For the text-containing cell, return its midpoint in (X, Y) coordinate format. 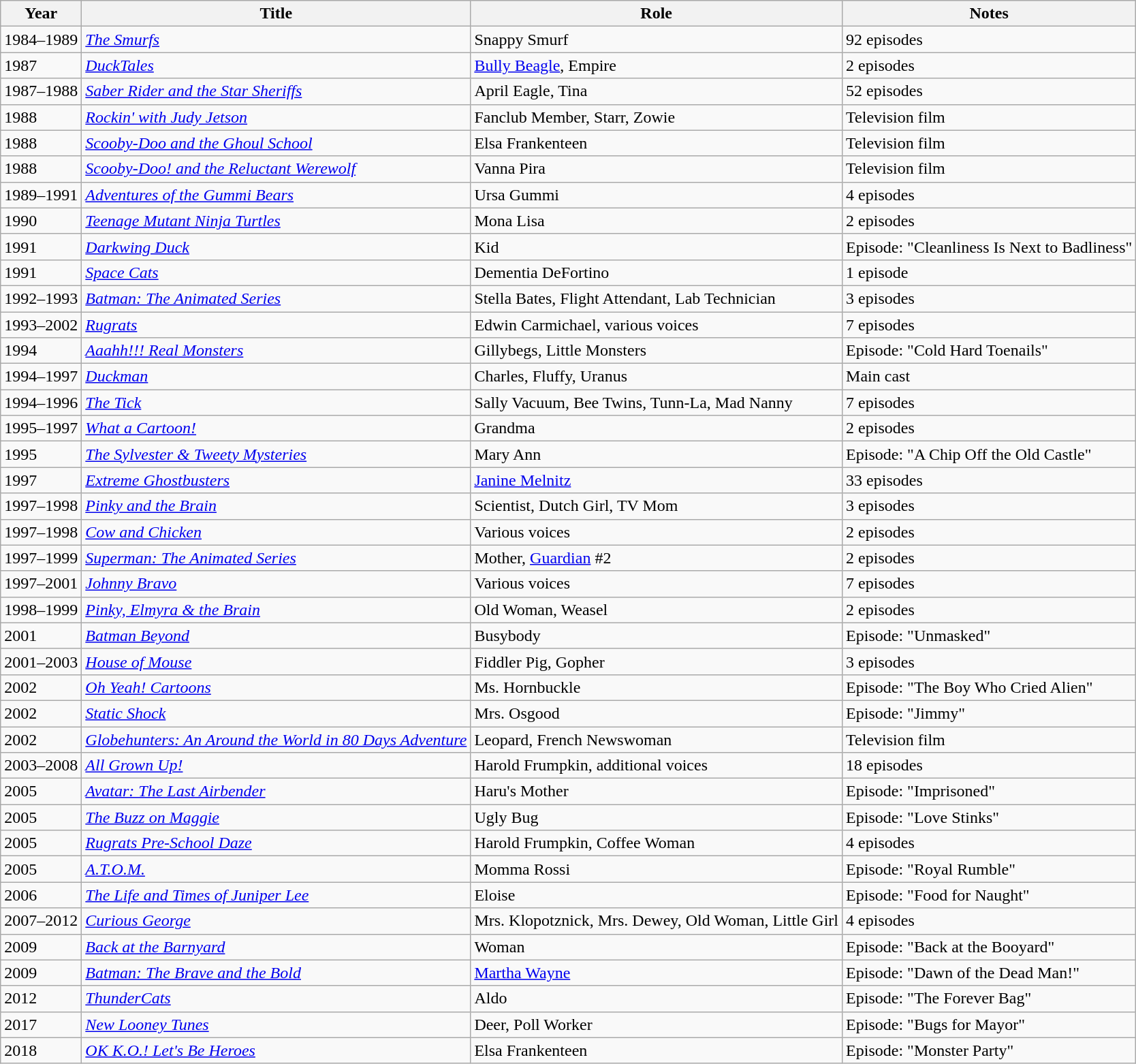
Episode: "Food for Naught" (989, 895)
1995–1997 (41, 428)
Fanclub Member, Starr, Zowie (657, 117)
2017 (41, 1024)
Fiddler Pig, Gopher (657, 661)
Vanna Pira (657, 169)
Episode: "Unmasked" (989, 636)
New Looney Tunes (277, 1024)
Mrs. Osgood (657, 713)
2001–2003 (41, 661)
Rugrats (277, 325)
Harold Frumpkin, additional voices (657, 766)
The Smurfs (277, 40)
Grandma (657, 428)
Episode: "Cleanliness Is Next to Badliness" (989, 247)
Teenage Mutant Ninja Turtles (277, 221)
The Life and Times of Juniper Lee (277, 895)
Curious George (277, 921)
The Sylvester & Tweety Mysteries (277, 454)
1987 (41, 65)
Oh Yeah! Cartoons (277, 687)
18 episodes (989, 766)
Static Shock (277, 713)
2001 (41, 636)
What a Cartoon! (277, 428)
1992–1993 (41, 298)
Episode: "Cold Hard Toenails" (989, 351)
Episode: "Bugs for Mayor" (989, 1024)
Pinky, Elmyra & the Brain (277, 610)
Rugrats Pre-School Daze (277, 843)
2018 (41, 1050)
Johnny Bravo (277, 584)
Scientist, Dutch Girl, TV Mom (657, 506)
Mother, Guardian #2 (657, 558)
Martha Wayne (657, 973)
Old Woman, Weasel (657, 610)
Bully Beagle, Empire (657, 65)
Back at the Barnyard (277, 947)
Avatar: The Last Airbender (277, 792)
Episode: "Dawn of the Dead Man!" (989, 973)
2012 (41, 999)
Ugly Bug (657, 817)
Notes (989, 14)
Episode: "Back at the Booyard" (989, 947)
Batman: The Brave and the Bold (277, 973)
1987–1988 (41, 91)
Mrs. Klopotznick, Mrs. Dewey, Old Woman, Little Girl (657, 921)
Globehunters: An Around the World in 80 Days Adventure (277, 739)
Sally Vacuum, Bee Twins, Tunn-La, Mad Nanny (657, 403)
1998–1999 (41, 610)
92 episodes (989, 40)
Scooby-Doo! and the Reluctant Werewolf (277, 169)
Deer, Poll Worker (657, 1024)
Episode: "Monster Party" (989, 1050)
33 episodes (989, 480)
Charles, Fluffy, Uranus (657, 377)
Janine Melnitz (657, 480)
1990 (41, 221)
Dementia DeFortino (657, 272)
1997–2001 (41, 584)
1989–1991 (41, 195)
Batman Beyond (277, 636)
52 episodes (989, 91)
Mary Ann (657, 454)
Episode: "Jimmy" (989, 713)
1995 (41, 454)
Busybody (657, 636)
Harold Frumpkin, Coffee Woman (657, 843)
Kid (657, 247)
DuckTales (277, 65)
Saber Rider and the Star Sheriffs (277, 91)
Episode: "The Boy Who Cried Alien" (989, 687)
Extreme Ghostbusters (277, 480)
Pinky and the Brain (277, 506)
Gillybegs, Little Monsters (657, 351)
1997 (41, 480)
1993–2002 (41, 325)
Episode: "Love Stinks" (989, 817)
2007–2012 (41, 921)
Scooby-Doo and the Ghoul School (277, 143)
1994 (41, 351)
OK K.O.! Let's Be Heroes (277, 1050)
1984–1989 (41, 40)
All Grown Up! (277, 766)
Haru's Mother (657, 792)
Episode: "Royal Rumble" (989, 869)
Aaahh!!! Real Monsters (277, 351)
Space Cats (277, 272)
Episode: "Imprisoned" (989, 792)
April Eagle, Tina (657, 91)
Stella Bates, Flight Attendant, Lab Technician (657, 298)
Episode: "A Chip Off the Old Castle" (989, 454)
Year (41, 14)
A.T.O.M. (277, 869)
Darkwing Duck (277, 247)
Momma Rossi (657, 869)
1994–1997 (41, 377)
Ursa Gummi (657, 195)
Role (657, 14)
The Buzz on Maggie (277, 817)
Main cast (989, 377)
Aldo (657, 999)
Superman: The Animated Series (277, 558)
Eloise (657, 895)
Snappy Smurf (657, 40)
1994–1996 (41, 403)
Mona Lisa (657, 221)
2006 (41, 895)
Ms. Hornbuckle (657, 687)
1 episode (989, 272)
ThunderCats (277, 999)
The Tick (277, 403)
Duckman (277, 377)
Rockin' with Judy Jetson (277, 117)
Episode: "The Forever Bag" (989, 999)
2003–2008 (41, 766)
Leopard, French Newswoman (657, 739)
Batman: The Animated Series (277, 298)
Cow and Chicken (277, 532)
Adventures of the Gummi Bears (277, 195)
House of Mouse (277, 661)
Title (277, 14)
1997–1999 (41, 558)
Woman (657, 947)
Edwin Carmichael, various voices (657, 325)
